Extract the [X, Y] coordinate from the center of the cell holding the provided text.  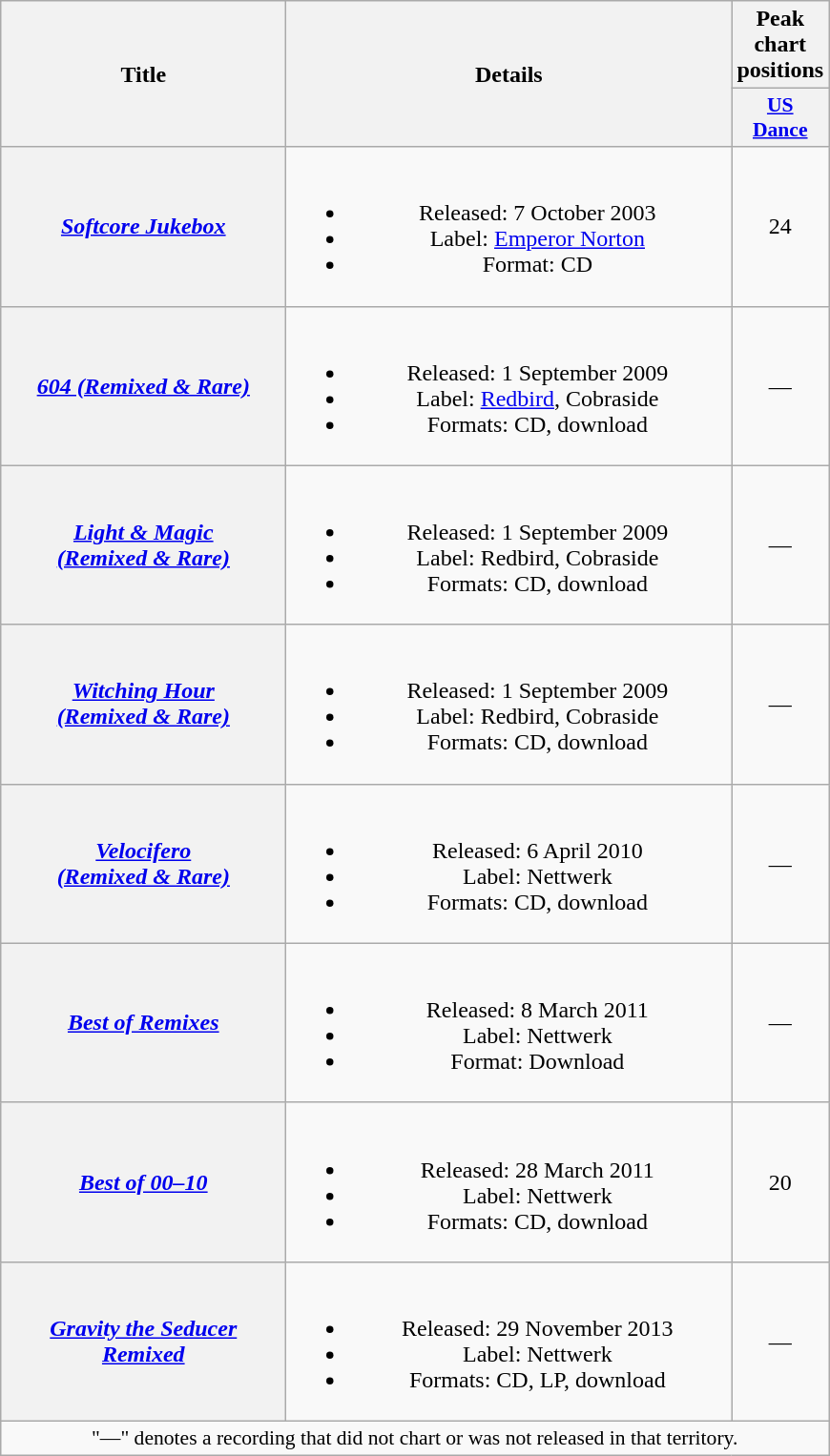
Released: 29 November 2013Label: NettwerkFormats: CD, LP, download [509, 1341]
Released: 8 March 2011Label: NettwerkFormat: Download [509, 1022]
Released: 7 October 2003Label: Emperor NortonFormat: CD [509, 227]
Peak chart positions [780, 45]
Softcore Jukebox [143, 227]
604 (Remixed & Rare) [143, 385]
USDance [780, 118]
Gravity the Seducer Remixed [143, 1341]
Released: 28 March 2011Label: NettwerkFormats: CD, download [509, 1182]
Best of Remixes [143, 1022]
24 [780, 227]
"—" denotes a recording that did not chart or was not released in that territory. [415, 1438]
Light & Magic(Remixed & Rare) [143, 545]
Witching Hour(Remixed & Rare) [143, 704]
Velocifero(Remixed & Rare) [143, 864]
Details [509, 74]
Released: 6 April 2010Label: NettwerkFormats: CD, download [509, 864]
Best of 00–10 [143, 1182]
20 [780, 1182]
Title [143, 74]
